From the cell containing the given text, extract its center point as [X, Y] coordinate. 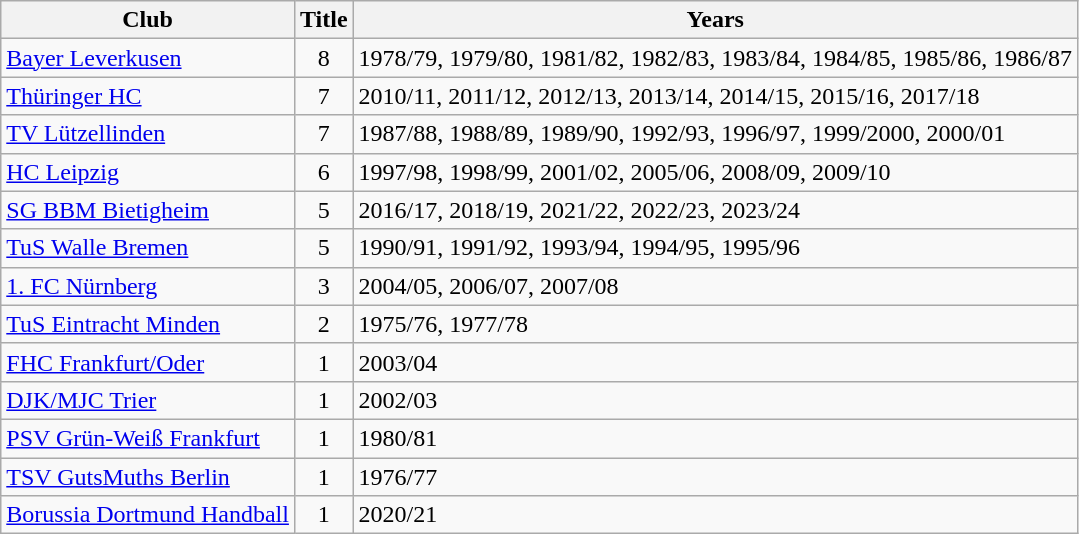
1978/79, 1979/80, 1981/82, 1982/83, 1983/84, 1984/85, 1985/86, 1986/87 [715, 58]
FHC Frankfurt/Oder [148, 362]
TSV GutsMuths Berlin [148, 477]
2002/03 [715, 400]
1997/98, 1998/99, 2001/02, 2005/06, 2008/09, 2009/10 [715, 172]
PSV Grün-Weiß Frankfurt [148, 438]
8 [324, 58]
Club [148, 20]
2 [324, 324]
Years [715, 20]
2020/21 [715, 515]
Bayer Leverkusen [148, 58]
2003/04 [715, 362]
1976/77 [715, 477]
1975/76, 1977/78 [715, 324]
1990/91, 1991/92, 1993/94, 1994/95, 1995/96 [715, 248]
TuS Walle Bremen [148, 248]
2004/05, 2006/07, 2007/08 [715, 286]
TuS Eintracht Minden [148, 324]
1980/81 [715, 438]
3 [324, 286]
HC Leipzig [148, 172]
1987/88, 1988/89, 1989/90, 1992/93, 1996/97, 1999/2000, 2000/01 [715, 134]
2016/17, 2018/19, 2021/22, 2022/23, 2023/24 [715, 210]
1. FC Nürnberg [148, 286]
2010/11, 2011/12, 2012/13, 2013/14, 2014/15, 2015/16, 2017/18 [715, 96]
Thüringer HC [148, 96]
Borussia Dortmund Handball [148, 515]
6 [324, 172]
TV Lützellinden [148, 134]
SG BBM Bietigheim [148, 210]
Title [324, 20]
DJK/MJC Trier [148, 400]
